Output the (X, Y) coordinate of the center of the cell containing the given text.  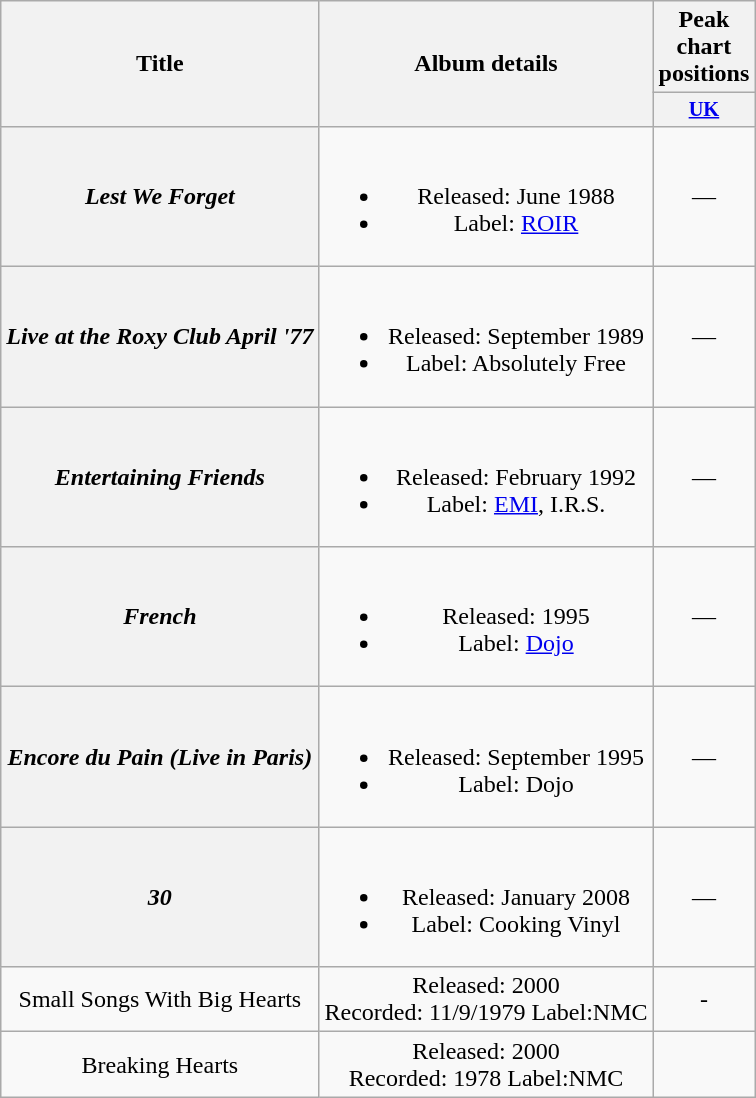
Encore du Pain (Live in Paris) (160, 757)
Released: September 1995Label: Dojo (486, 757)
30 (160, 897)
UK (704, 110)
Released: June 1988Label: ROIR (486, 196)
Released: February 1992Label: EMI, I.R.S. (486, 477)
French (160, 617)
Album details (486, 64)
Small Songs With Big Hearts (160, 1000)
Title (160, 64)
Lest We Forget (160, 196)
Released: January 2008Label: Cooking Vinyl (486, 897)
Released: September 1989Label: Absolutely Free (486, 337)
Released: 2000Recorded: 11/9/1979 Label:NMC (486, 1000)
Released: 1995Label: Dojo (486, 617)
Live at the Roxy Club April '77 (160, 337)
Entertaining Friends (160, 477)
- (704, 1000)
Released: 2000Recorded: 1978 Label:NMC (486, 1064)
Breaking Hearts (160, 1064)
Peak chart positions (704, 47)
